Search for the cell housing the specified text and yield its [X, Y] center coordinate. 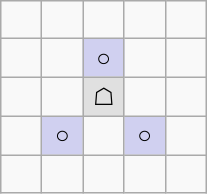
☖ [104, 97]
